Pinpoint the cell where the given text exists, returning its (x, y) midpoint coordinate. 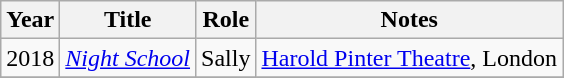
Title (128, 20)
Harold Pinter Theatre, London (410, 58)
2018 (30, 58)
Notes (410, 20)
Sally (226, 58)
Year (30, 20)
Night School (128, 58)
Role (226, 20)
